Extract the [X, Y] coordinate from the center of the cell holding the provided text.  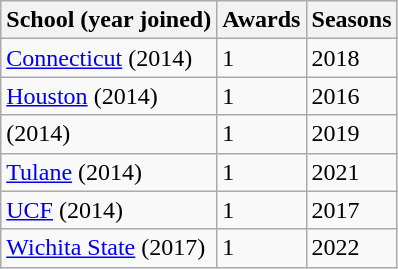
School (year joined) [109, 20]
Connecticut (2014) [109, 58]
2022 [352, 248]
2016 [352, 96]
2017 [352, 210]
2021 [352, 172]
Awards [262, 20]
Seasons [352, 20]
Houston (2014) [109, 96]
2018 [352, 58]
2019 [352, 134]
(2014) [109, 134]
UCF (2014) [109, 210]
Tulane (2014) [109, 172]
Wichita State (2017) [109, 248]
